Return the [X, Y] coordinate for the center point of the cell that contains the specified text.  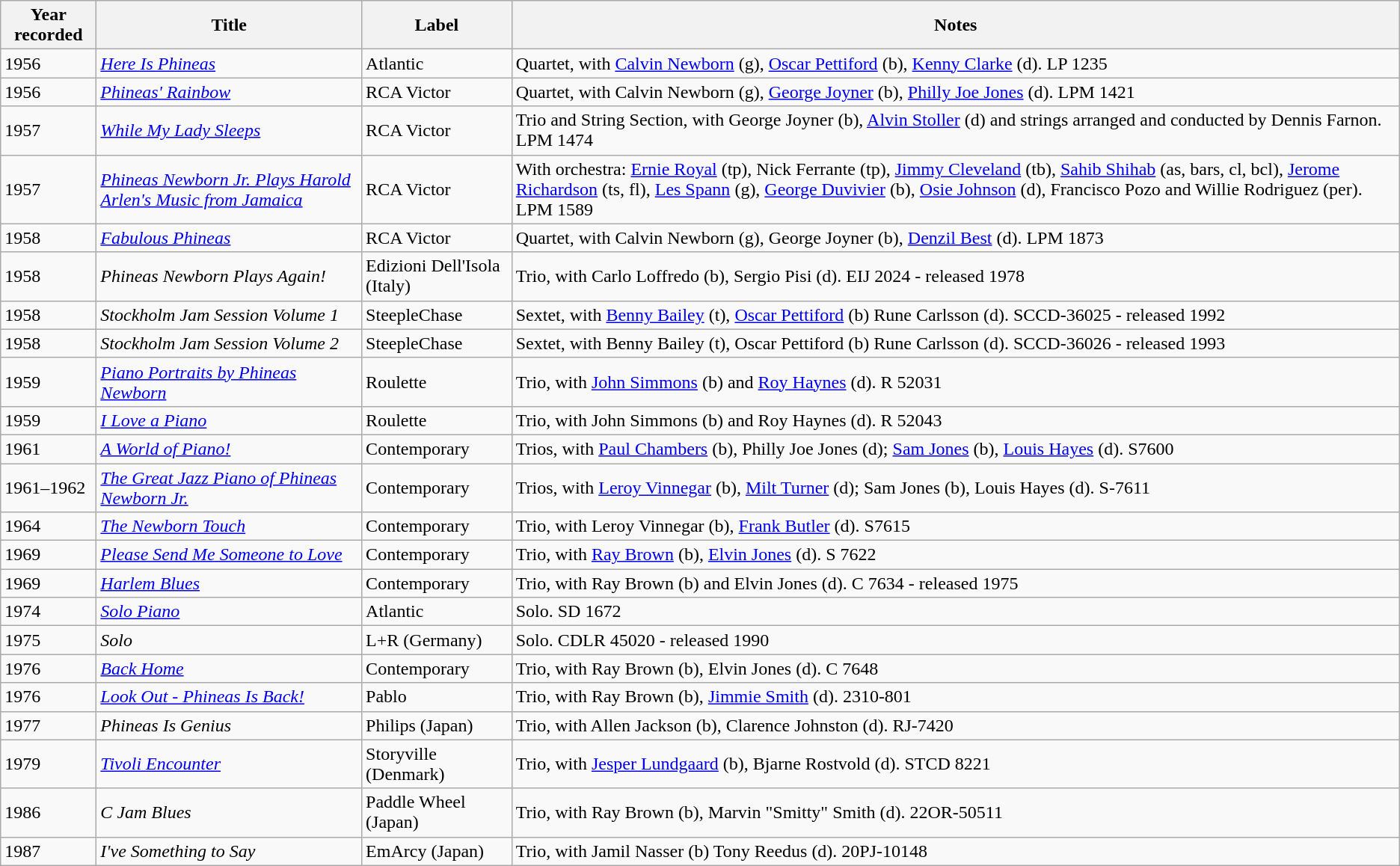
Stockholm Jam Session Volume 1 [229, 315]
Trio, with Ray Brown (b), Marvin "Smitty" Smith (d). 22OR-50511 [956, 812]
Phineas Newborn Plays Again! [229, 277]
Look Out - Phineas Is Back! [229, 697]
Phineas Newborn Jr. Plays Harold Arlen's Music from Jamaica [229, 189]
Quartet, with Calvin Newborn (g), Oscar Pettiford (b), Kenny Clarke (d). LP 1235 [956, 64]
Fabulous Phineas [229, 238]
Quartet, with Calvin Newborn (g), George Joyner (b), Philly Joe Jones (d). LPM 1421 [956, 92]
L+R (Germany) [437, 640]
Harlem Blues [229, 583]
Phineas Is Genius [229, 725]
Solo. SD 1672 [956, 612]
Trio, with Ray Brown (b) and Elvin Jones (d). C 7634 - released 1975 [956, 583]
Trio, with Ray Brown (b), Jimmie Smith (d). 2310-801 [956, 697]
1964 [49, 526]
Trio, with Carlo Loffredo (b), Sergio Pisi (d). EIJ 2024 - released 1978 [956, 277]
1961 [49, 449]
1977 [49, 725]
EmArcy (Japan) [437, 851]
Phineas' Rainbow [229, 92]
Trio, with Jesper Lundgaard (b), Bjarne Rostvold (d). STCD 8221 [956, 764]
Solo. CDLR 45020 - released 1990 [956, 640]
Sextet, with Benny Bailey (t), Oscar Pettiford (b) Rune Carlsson (d). SCCD-36026 - released 1993 [956, 343]
Piano Portraits by Phineas Newborn [229, 381]
Philips (Japan) [437, 725]
C Jam Blues [229, 812]
Trio, with Allen Jackson (b), Clarence Johnston (d). RJ-7420 [956, 725]
Back Home [229, 669]
I Love a Piano [229, 420]
Trio, with Jamil Nasser (b) Tony Reedus (d). 20PJ-10148 [956, 851]
Stockholm Jam Session Volume 2 [229, 343]
Paddle Wheel (Japan) [437, 812]
I've Something to Say [229, 851]
Trio, with Ray Brown (b), Elvin Jones (d). S 7622 [956, 555]
Label [437, 25]
1986 [49, 812]
1987 [49, 851]
Please Send Me Someone to Love [229, 555]
Trios, with Leroy Vinnegar (b), Milt Turner (d); Sam Jones (b), Louis Hayes (d). S-7611 [956, 488]
Here Is Phineas [229, 64]
Solo Piano [229, 612]
Tivoli Encounter [229, 764]
While My Lady Sleeps [229, 130]
The Great Jazz Piano of Phineas Newborn Jr. [229, 488]
1975 [49, 640]
Trio and String Section, with George Joyner (b), Alvin Stoller (d) and strings arranged and conducted by Dennis Farnon. LPM 1474 [956, 130]
Notes [956, 25]
Year recorded [49, 25]
Sextet, with Benny Bailey (t), Oscar Pettiford (b) Rune Carlsson (d). SCCD-36025 - released 1992 [956, 315]
1979 [49, 764]
The Newborn Touch [229, 526]
Storyville (Denmark) [437, 764]
Trio, with John Simmons (b) and Roy Haynes (d). R 52043 [956, 420]
Trios, with Paul Chambers (b), Philly Joe Jones (d); Sam Jones (b), Louis Hayes (d). S7600 [956, 449]
Trio, with Ray Brown (b), Elvin Jones (d). C 7648 [956, 669]
Quartet, with Calvin Newborn (g), George Joyner (b), Denzil Best (d). LPM 1873 [956, 238]
Trio, with John Simmons (b) and Roy Haynes (d). R 52031 [956, 381]
Solo [229, 640]
Title [229, 25]
1961–1962 [49, 488]
Edizioni Dell'Isola (Italy) [437, 277]
Trio, with Leroy Vinnegar (b), Frank Butler (d). S7615 [956, 526]
1974 [49, 612]
Pablo [437, 697]
A World of Piano! [229, 449]
